Scan for the cell matching the given text and deliver its (X, Y) coordinate at center. 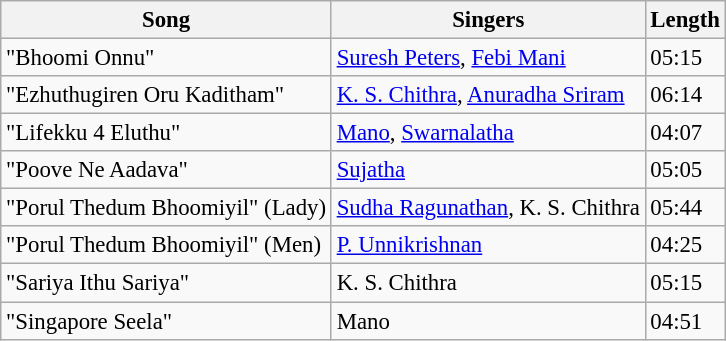
Singers (488, 20)
Mano (488, 321)
05:05 (685, 170)
"Lifekku 4 Eluthu" (166, 133)
05:44 (685, 208)
Suresh Peters, Febi Mani (488, 58)
K. S. Chithra, Anuradha Sriram (488, 95)
"Sariya Ithu Sariya" (166, 283)
Mano, Swarnalatha (488, 133)
06:14 (685, 95)
"Porul Thedum Bhoomiyil" (Men) (166, 245)
04:25 (685, 245)
Song (166, 20)
P. Unnikrishnan (488, 245)
Sudha Ragunathan, K. S. Chithra (488, 208)
"Bhoomi Onnu" (166, 58)
"Ezhuthugiren Oru Kaditham" (166, 95)
04:51 (685, 321)
Length (685, 20)
"Porul Thedum Bhoomiyil" (Lady) (166, 208)
04:07 (685, 133)
"Poove Ne Aadava" (166, 170)
K. S. Chithra (488, 283)
Sujatha (488, 170)
"Singapore Seela" (166, 321)
